Provide the [x, y] coordinate of the cell's center where the given text is located.  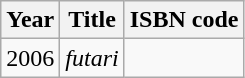
2006 [30, 58]
ISBN code [184, 20]
Title [92, 20]
Year [30, 20]
futari [92, 58]
